Output the [X, Y] coordinate of the center of the cell containing the given text.  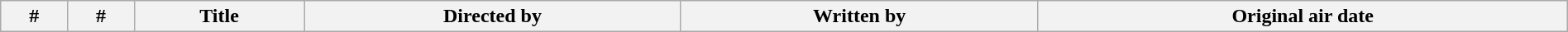
Title [218, 16]
Directed by [493, 16]
Original air date [1303, 16]
Written by [859, 16]
